Capture the cell that displays the provided text and extract its (X, Y) central coordinate. 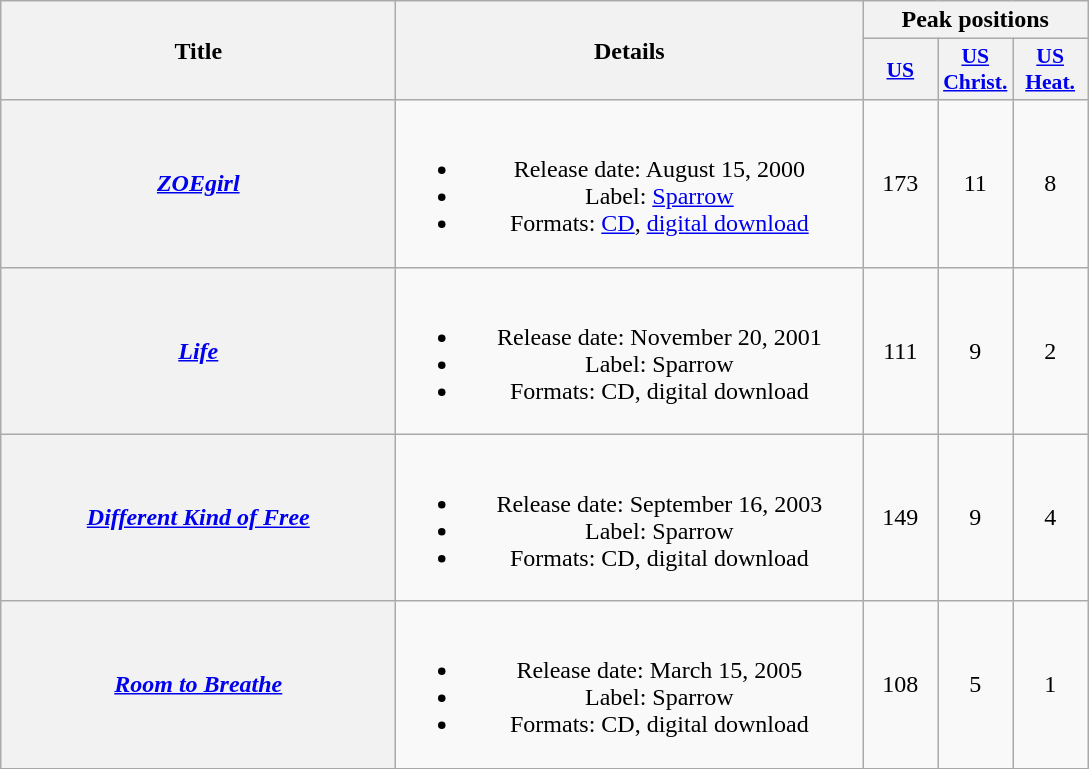
4 (1050, 518)
8 (1050, 184)
108 (900, 684)
Release date: November 20, 2001Label: SparrowFormats: CD, digital download (630, 350)
Peak positions (976, 20)
ZOEgirl (198, 184)
US Christ. (976, 70)
Title (198, 50)
Release date: August 15, 2000Label: SparrowFormats: CD, digital download (630, 184)
Release date: March 15, 2005Label: SparrowFormats: CD, digital download (630, 684)
11 (976, 184)
149 (900, 518)
Release date: September 16, 2003Label: SparrowFormats: CD, digital download (630, 518)
2 (1050, 350)
111 (900, 350)
1 (1050, 684)
5 (976, 684)
US (900, 70)
US Heat. (1050, 70)
Details (630, 50)
Different Kind of Free (198, 518)
Room to Breathe (198, 684)
173 (900, 184)
Life (198, 350)
